Return (x, y) of the center of cell containing provided text 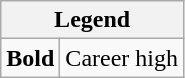
Career high (122, 58)
Bold (30, 58)
Legend (92, 20)
